Extract the (x, y) coordinate from the center of the cell holding the provided text.  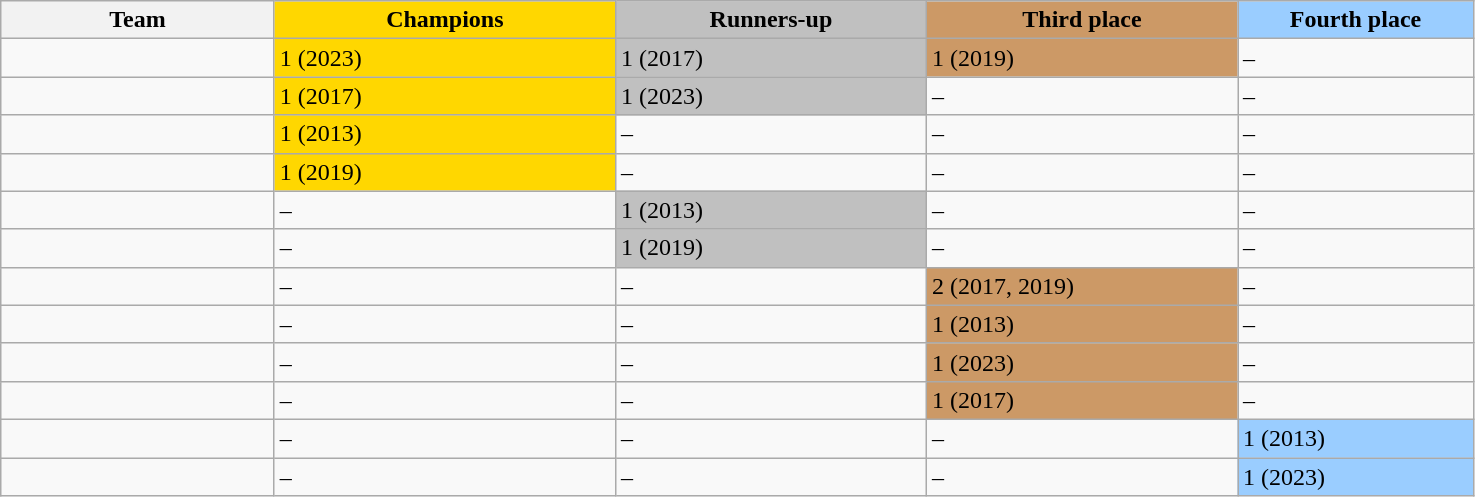
Runners-up (770, 20)
Team (138, 20)
Champions (444, 20)
Fourth place (1356, 20)
2 (2017, 2019) (1082, 286)
Third place (1082, 20)
